Pinpoint the cell where the given text exists, returning its [x, y] midpoint coordinate. 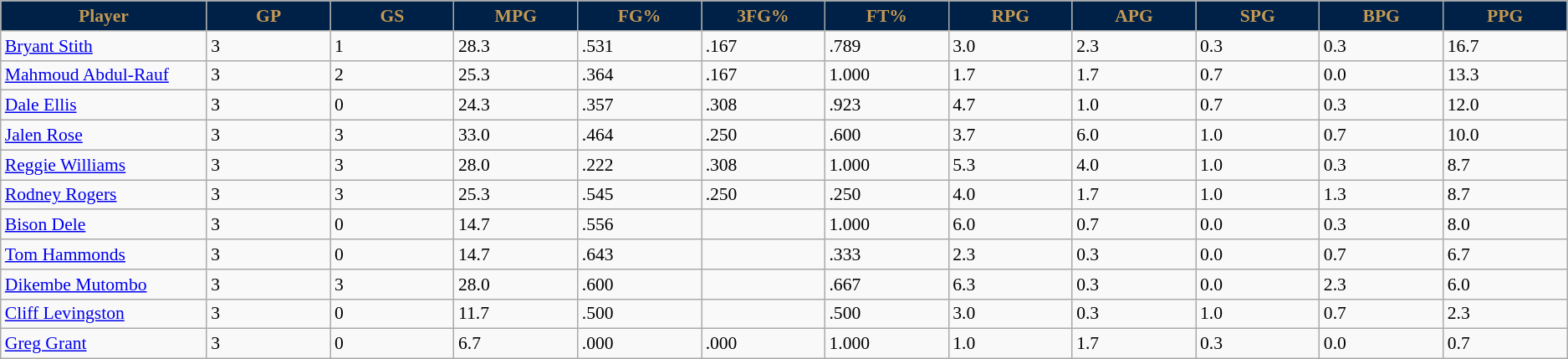
.531 [640, 46]
6.3 [1010, 285]
Bryant Stith [104, 46]
28.3 [516, 46]
11.7 [516, 314]
24.3 [516, 105]
12.0 [1505, 105]
8.0 [1505, 225]
.364 [640, 75]
.643 [640, 254]
.556 [640, 225]
Bison Dele [104, 225]
.667 [886, 285]
1.3 [1382, 195]
RPG [1010, 16]
SPG [1258, 16]
4.7 [1010, 105]
.545 [640, 195]
Rodney Rogers [104, 195]
Reggie Williams [104, 165]
.464 [640, 136]
3.7 [1010, 136]
.333 [886, 254]
GS [392, 16]
Greg Grant [104, 344]
Dikembe Mutombo [104, 285]
.789 [886, 46]
2 [392, 75]
13.3 [1505, 75]
33.0 [516, 136]
Jalen Rose [104, 136]
BPG [1382, 16]
10.0 [1505, 136]
GP [268, 16]
.923 [886, 105]
16.7 [1505, 46]
APG [1134, 16]
3FG% [764, 16]
.357 [640, 105]
PPG [1505, 16]
Player [104, 16]
.222 [640, 165]
Cliff Levingston [104, 314]
MPG [516, 16]
5.3 [1010, 165]
FG% [640, 16]
Dale Ellis [104, 105]
Tom Hammonds [104, 254]
1 [392, 46]
Mahmoud Abdul-Rauf [104, 75]
FT% [886, 16]
